Return the [X, Y] coordinate for the center point of the cell that contains the specified text.  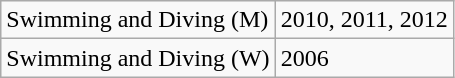
2010, 2011, 2012 [364, 20]
2006 [364, 58]
Swimming and Diving (M) [138, 20]
Swimming and Diving (W) [138, 58]
